For the text-containing cell, return its midpoint in (x, y) coordinate format. 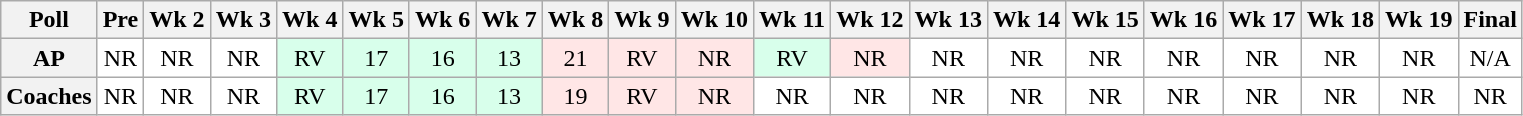
Coaches (49, 96)
AP (49, 58)
Wk 9 (642, 20)
N/A (1490, 58)
19 (575, 96)
21 (575, 58)
Wk 3 (243, 20)
Wk 8 (575, 20)
Final (1490, 20)
Wk 2 (177, 20)
Wk 18 (1340, 20)
Wk 12 (870, 20)
Wk 16 (1183, 20)
Pre (120, 20)
Wk 15 (1105, 20)
Wk 10 (714, 20)
Poll (49, 20)
Wk 14 (1026, 20)
Wk 5 (376, 20)
Wk 6 (442, 20)
Wk 4 (310, 20)
Wk 11 (792, 20)
Wk 13 (948, 20)
Wk 17 (1262, 20)
Wk 7 (509, 20)
Wk 19 (1419, 20)
